Determine the [X, Y] coordinate at the center of the cell enclosing the given text.  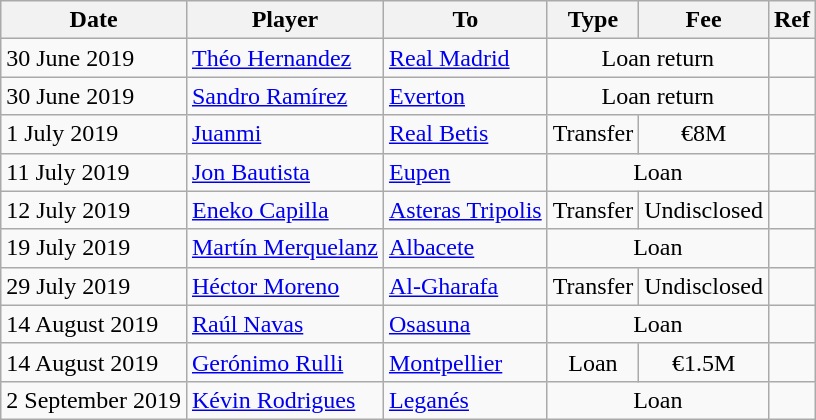
Sandro Ramírez [284, 96]
To [465, 20]
Type [593, 20]
Leganés [465, 400]
Raúl Navas [284, 324]
Héctor Moreno [284, 286]
Jon Bautista [284, 172]
Date [94, 20]
Eneko Capilla [284, 210]
Montpellier [465, 362]
Eupen [465, 172]
Ref [792, 20]
Everton [465, 96]
19 July 2019 [94, 248]
Martín Merquelanz [284, 248]
1 July 2019 [94, 134]
Player [284, 20]
Juanmi [284, 134]
Asteras Tripolis [465, 210]
€8M [704, 134]
Fee [704, 20]
Al-Gharafa [465, 286]
11 July 2019 [94, 172]
12 July 2019 [94, 210]
Real Betis [465, 134]
Gerónimo Rulli [284, 362]
Albacete [465, 248]
€1.5M [704, 362]
Osasuna [465, 324]
29 July 2019 [94, 286]
Real Madrid [465, 58]
2 September 2019 [94, 400]
Kévin Rodrigues [284, 400]
Théo Hernandez [284, 58]
